For the text-containing cell, return its midpoint in (x, y) coordinate format. 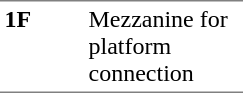
1F (42, 46)
Mezzanine for platform connection (164, 46)
